Detect which cell encompasses the target text, then output its (x, y) center coordinate. 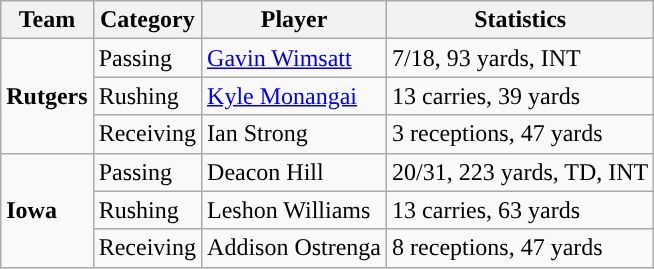
Iowa (47, 210)
3 receptions, 47 yards (520, 134)
13 carries, 39 yards (520, 96)
Rutgers (47, 96)
Player (294, 20)
Kyle Monangai (294, 96)
13 carries, 63 yards (520, 210)
Team (47, 20)
8 receptions, 47 yards (520, 248)
Leshon Williams (294, 210)
Statistics (520, 20)
Ian Strong (294, 134)
Category (147, 20)
Addison Ostrenga (294, 248)
20/31, 223 yards, TD, INT (520, 172)
Deacon Hill (294, 172)
Gavin Wimsatt (294, 58)
7/18, 93 yards, INT (520, 58)
